Pinpoint the cell where the given text exists, returning its (x, y) midpoint coordinate. 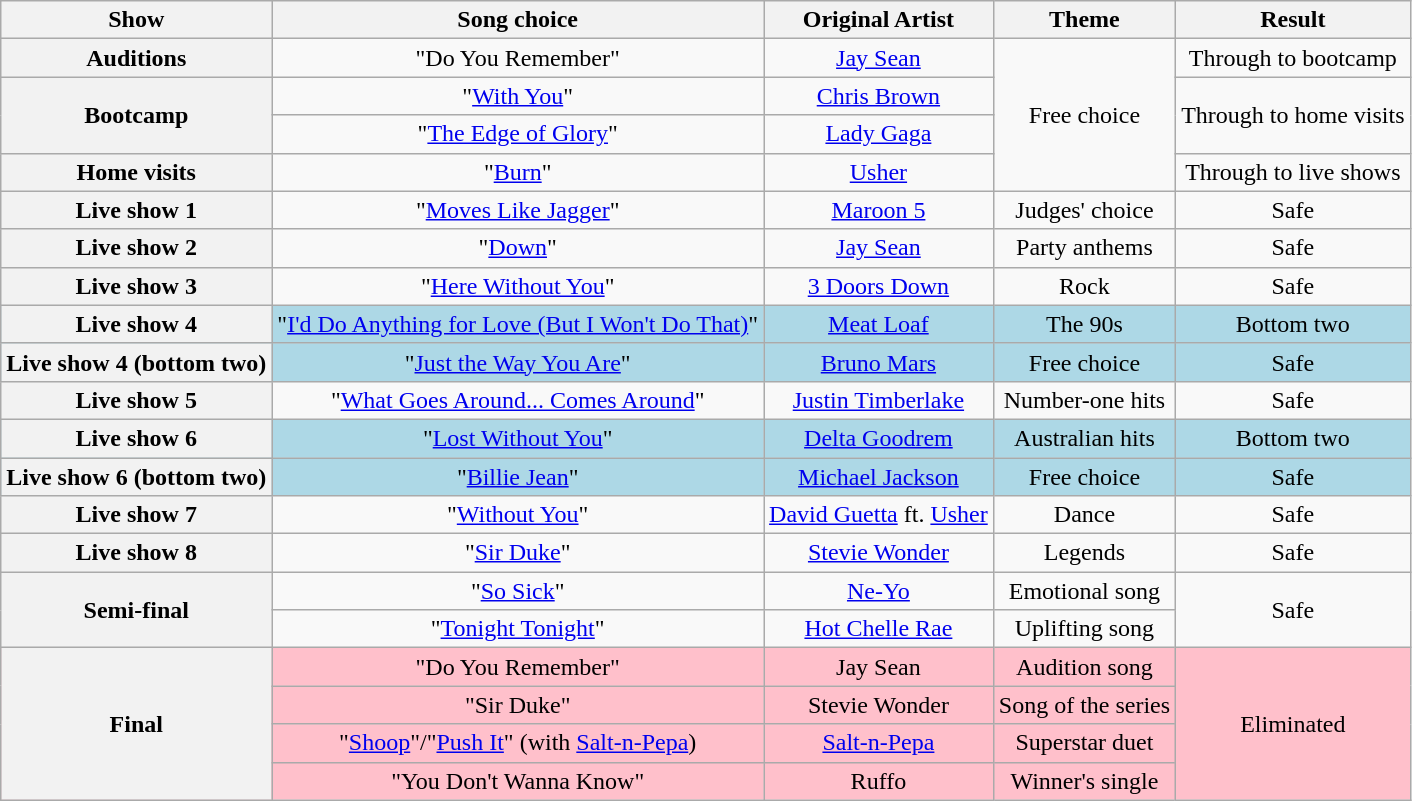
Superstar duet (1084, 743)
"The Edge of Glory" (518, 134)
Live show 3 (136, 286)
Rock (1084, 286)
Song choice (518, 20)
Lady Gaga (879, 134)
Show (136, 20)
Judges' choice (1084, 210)
Live show 4 (136, 324)
Meat Loaf (879, 324)
Party anthems (1084, 248)
"Burn" (518, 172)
"Billie Jean" (518, 477)
Live show 2 (136, 248)
Auditions (136, 58)
Live show 1 (136, 210)
Uplifting song (1084, 629)
"Moves Like Jagger" (518, 210)
Through to bootcamp (1293, 58)
"Shoop"/"Push It" (with Salt-n-Pepa) (518, 743)
"What Goes Around... Comes Around" (518, 400)
Eliminated (1293, 724)
"Down" (518, 248)
Live show 6 (bottom two) (136, 477)
Australian hits (1084, 438)
Result (1293, 20)
Through to home visits (1293, 115)
David Guetta ft. Usher (879, 515)
Hot Chelle Rae (879, 629)
"With You" (518, 96)
Live show 5 (136, 400)
Legends (1084, 553)
Audition song (1084, 667)
3 Doors Down (879, 286)
Original Artist (879, 20)
Final (136, 724)
The 90s (1084, 324)
Live show 6 (136, 438)
"You Don't Wanna Know" (518, 781)
Justin Timberlake (879, 400)
"Without You" (518, 515)
Michael Jackson (879, 477)
"Tonight Tonight" (518, 629)
Home visits (136, 172)
Live show 7 (136, 515)
Number-one hits (1084, 400)
Chris Brown (879, 96)
Dance (1084, 515)
Live show 4 (bottom two) (136, 362)
Bruno Mars (879, 362)
Theme (1084, 20)
Ruffo (879, 781)
Song of the series (1084, 705)
Bootcamp (136, 115)
Delta Goodrem (879, 438)
Winner's single (1084, 781)
"Just the Way You Are" (518, 362)
Semi-final (136, 610)
Ne-Yo (879, 591)
Maroon 5 (879, 210)
Salt-n-Pepa (879, 743)
Usher (879, 172)
"I'd Do Anything for Love (But I Won't Do That)" (518, 324)
"Lost Without You" (518, 438)
"So Sick" (518, 591)
Through to live shows (1293, 172)
Live show 8 (136, 553)
Emotional song (1084, 591)
"Here Without You" (518, 286)
